Find where the given text appears and provide that cell's center as (X, Y) coordinate. 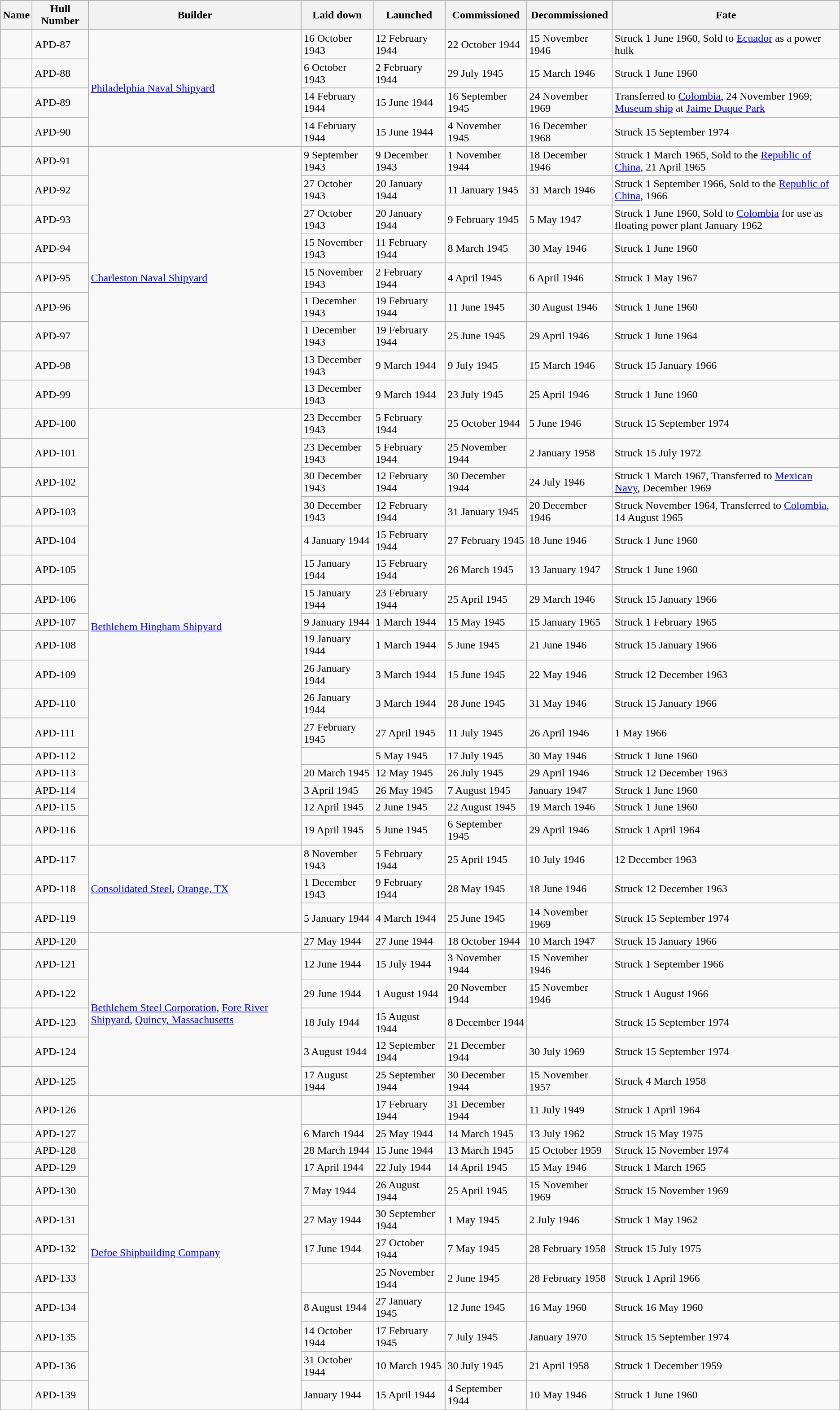
Charleston Naval Shipyard (195, 278)
APD-105 (60, 570)
APD-129 (60, 1167)
12 September 1944 (409, 1052)
17 April 1944 (337, 1167)
9 January 1944 (337, 622)
28 June 1945 (486, 704)
APD-92 (60, 190)
2 January 1958 (569, 453)
31 May 1946 (569, 704)
APD-120 (60, 941)
APD-125 (60, 1081)
APD-131 (60, 1220)
APD-133 (60, 1278)
14 November 1969 (569, 918)
26 April 1946 (569, 732)
15 May 1945 (486, 622)
APD-101 (60, 453)
4 November 1945 (486, 132)
Struck 1 March 1967, Transferred to Mexican Navy, December 1969 (726, 482)
16 May 1960 (569, 1308)
20 December 1946 (569, 512)
APD-96 (60, 307)
APD-106 (60, 599)
30 July 1969 (569, 1052)
Struck 15 July 1975 (726, 1249)
21 December 1944 (486, 1052)
APD-108 (60, 645)
15 June 1945 (486, 674)
8 December 1944 (486, 1022)
19 March 1946 (569, 807)
12 June 1944 (337, 964)
Defoe Shipbuilding Company (195, 1252)
APD-132 (60, 1249)
17 June 1944 (337, 1249)
18 October 1944 (486, 941)
13 January 1947 (569, 570)
APD-113 (60, 773)
8 March 1945 (486, 249)
APD-114 (60, 790)
5 May 1945 (409, 756)
15 July 1944 (409, 964)
21 April 1958 (569, 1366)
12 December 1963 (726, 860)
APD-124 (60, 1052)
11 June 1945 (486, 307)
Bethlehem Steel Corporation, Fore River Shipyard, Quincy, Massachusetts (195, 1014)
Builder (195, 15)
26 May 1945 (409, 790)
11 July 1945 (486, 732)
Struck 15 May 1975 (726, 1133)
11 January 1945 (486, 190)
APD-97 (60, 336)
12 April 1945 (337, 807)
15 April 1944 (409, 1395)
APD-116 (60, 830)
7 May 1945 (486, 1249)
Struck 1 June 1960, Sold to Ecuador as a power hulk (726, 44)
9 September 1943 (337, 161)
4 January 1944 (337, 540)
20 March 1945 (337, 773)
APD-90 (60, 132)
APD-134 (60, 1308)
Struck 1 May 1962 (726, 1220)
Struck 1 December 1959 (726, 1366)
APD-111 (60, 732)
January 1944 (337, 1395)
27 January 1945 (409, 1308)
10 May 1946 (569, 1395)
Struck 1 June 1964 (726, 336)
4 September 1944 (486, 1395)
APD-99 (60, 395)
29 July 1945 (486, 74)
APD-126 (60, 1110)
13 March 1945 (486, 1150)
31 December 1944 (486, 1110)
25 September 1944 (409, 1081)
6 September 1945 (486, 830)
30 September 1944 (409, 1220)
Launched (409, 15)
19 April 1945 (337, 830)
Name (16, 15)
14 March 1945 (486, 1133)
27 April 1945 (409, 732)
31 October 1944 (337, 1366)
5 June 1946 (569, 424)
APD-102 (60, 482)
Laid down (337, 15)
28 May 1945 (486, 889)
17 February 1944 (409, 1110)
23 February 1944 (409, 599)
26 August 1944 (409, 1190)
Struck 15 July 1972 (726, 453)
Hull Number (60, 15)
20 November 1944 (486, 994)
17 July 1945 (486, 756)
10 March 1945 (409, 1366)
January 1947 (569, 790)
5 January 1944 (337, 918)
Struck November 1964, Transferred to Colombia, 14 August 1965 (726, 512)
Struck 1 September 1966 (726, 964)
1 May 1945 (486, 1220)
APD-109 (60, 674)
28 March 1944 (337, 1150)
Fate (726, 15)
5 May 1947 (569, 219)
22 May 1946 (569, 674)
23 July 1945 (486, 395)
25 October 1944 (486, 424)
6 March 1944 (337, 1133)
Struck 1 March 1965, Sold to the Republic of China, 21 April 1965 (726, 161)
6 April 1946 (569, 277)
9 February 1945 (486, 219)
APD-117 (60, 860)
APD-121 (60, 964)
17 August 1944 (337, 1081)
16 October 1943 (337, 44)
13 July 1962 (569, 1133)
31 January 1945 (486, 512)
Struck 1 February 1965 (726, 622)
14 April 1945 (486, 1167)
Struck 15 November 1974 (726, 1150)
Struck 1 June 1960, Sold to Colombia for use as floating power plant January 1962 (726, 219)
25 May 1944 (409, 1133)
8 November 1943 (337, 860)
15 November 1957 (569, 1081)
15 August 1944 (409, 1022)
APD-130 (60, 1190)
Transferred to Colombia, 24 November 1969; Museum ship at Jaime Duque Park (726, 102)
APD-115 (60, 807)
APD-107 (60, 622)
APD-122 (60, 994)
30 August 1946 (569, 307)
Struck 1 May 1967 (726, 277)
26 July 1945 (486, 773)
27 June 1944 (409, 941)
15 November 1969 (569, 1190)
31 March 1946 (569, 190)
10 July 1946 (569, 860)
APD-104 (60, 540)
9 July 1945 (486, 365)
16 December 1968 (569, 132)
18 July 1944 (337, 1022)
APD-110 (60, 704)
APD-95 (60, 277)
22 July 1944 (409, 1167)
9 December 1943 (409, 161)
7 July 1945 (486, 1336)
APD-112 (60, 756)
2 July 1946 (569, 1220)
Struck 1 August 1966 (726, 994)
27 October 1944 (409, 1249)
15 January 1965 (569, 622)
4 April 1945 (486, 277)
APD-123 (60, 1022)
11 February 1944 (409, 249)
Struck 1 March 1965 (726, 1167)
APD-136 (60, 1366)
APD-135 (60, 1336)
8 August 1944 (337, 1308)
19 January 1944 (337, 645)
APD-94 (60, 249)
21 June 1946 (569, 645)
APD-87 (60, 44)
11 July 1949 (569, 1110)
3 August 1944 (337, 1052)
1 August 1944 (409, 994)
Philadelphia Naval Shipyard (195, 88)
APD-88 (60, 74)
APD-127 (60, 1133)
15 October 1959 (569, 1150)
APD-91 (60, 161)
Struck 16 May 1960 (726, 1308)
APD-118 (60, 889)
APD-128 (60, 1150)
APD-103 (60, 512)
7 May 1944 (337, 1190)
15 May 1946 (569, 1167)
4 March 1944 (409, 918)
24 November 1969 (569, 102)
24 July 1946 (569, 482)
16 September 1945 (486, 102)
APD-98 (60, 365)
12 May 1945 (409, 773)
APD-119 (60, 918)
1 May 1966 (726, 732)
30 July 1945 (486, 1366)
7 August 1945 (486, 790)
17 February 1945 (409, 1336)
29 June 1944 (337, 994)
26 March 1945 (486, 570)
22 October 1944 (486, 44)
1 November 1944 (486, 161)
Struck 1 April 1966 (726, 1278)
Consolidated Steel, Orange, TX (195, 889)
25 April 1946 (569, 395)
APD-93 (60, 219)
9 February 1944 (409, 889)
12 June 1945 (486, 1308)
14 October 1944 (337, 1336)
22 August 1945 (486, 807)
January 1970 (569, 1336)
APD-100 (60, 424)
Struck 15 November 1969 (726, 1190)
6 October 1943 (337, 74)
10 March 1947 (569, 941)
Decommissioned (569, 15)
18 December 1946 (569, 161)
Commissioned (486, 15)
3 November 1944 (486, 964)
29 March 1946 (569, 599)
APD-89 (60, 102)
Struck 4 March 1958 (726, 1081)
Bethlehem Hingham Shipyard (195, 627)
APD-139 (60, 1395)
3 April 1945 (337, 790)
Struck 1 September 1966, Sold to the Republic of China, 1966 (726, 190)
